Extract the [X, Y] coordinate from the center of the cell holding the provided text.  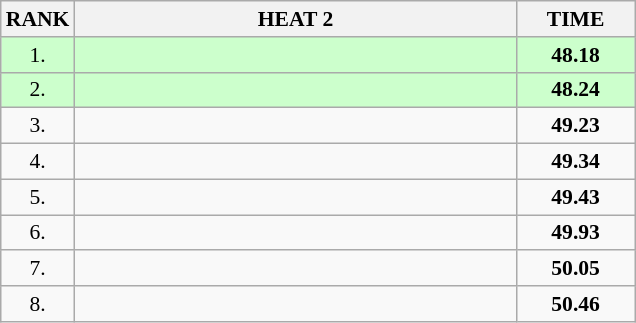
4. [38, 162]
49.43 [576, 197]
6. [38, 233]
TIME [576, 19]
2. [38, 90]
5. [38, 197]
RANK [38, 19]
48.24 [576, 90]
49.93 [576, 233]
48.18 [576, 55]
50.46 [576, 304]
49.34 [576, 162]
1. [38, 55]
3. [38, 126]
50.05 [576, 269]
HEAT 2 [295, 19]
49.23 [576, 126]
7. [38, 269]
8. [38, 304]
